Output the [X, Y] coordinate of the center of the cell containing the given text.  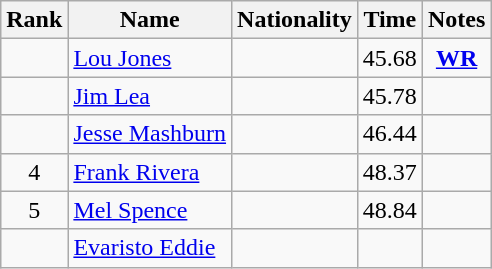
5 [34, 210]
4 [34, 172]
Jesse Mashburn [150, 134]
WR [456, 58]
Nationality [295, 20]
Frank Rivera [150, 172]
48.37 [390, 172]
Rank [34, 20]
48.84 [390, 210]
45.78 [390, 96]
45.68 [390, 58]
Evaristo Eddie [150, 248]
Name [150, 20]
46.44 [390, 134]
Jim Lea [150, 96]
Lou Jones [150, 58]
Notes [456, 20]
Mel Spence [150, 210]
Time [390, 20]
